Determine the (X, Y) coordinate at the center of the cell enclosing the given text.  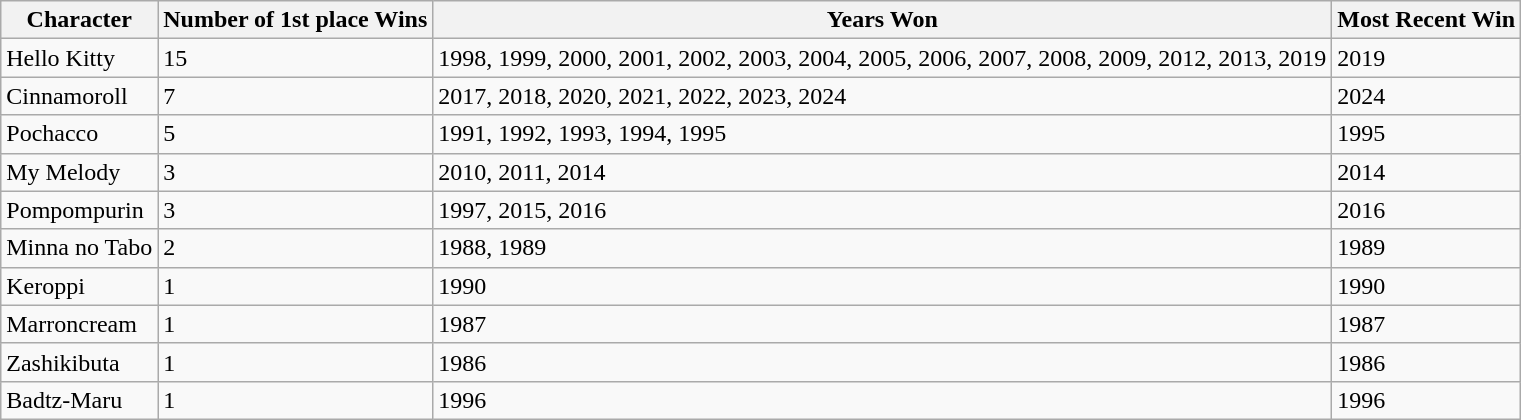
1989 (1426, 248)
Pompompurin (80, 210)
2016 (1426, 210)
Hello Kitty (80, 58)
Years Won (882, 20)
1991, 1992, 1993, 1994, 1995 (882, 134)
Most Recent Win (1426, 20)
Number of 1st place Wins (296, 20)
1998, 1999, 2000, 2001, 2002, 2003, 2004, 2005, 2006, 2007, 2008, 2009, 2012, 2013, 2019 (882, 58)
2014 (1426, 172)
1995 (1426, 134)
Marroncream (80, 324)
7 (296, 96)
1997, 2015, 2016 (882, 210)
Keroppi (80, 286)
Character (80, 20)
My Melody (80, 172)
2024 (1426, 96)
Pochacco (80, 134)
Badtz-Maru (80, 400)
2 (296, 248)
Zashikibuta (80, 362)
2019 (1426, 58)
15 (296, 58)
Minna no Tabo (80, 248)
5 (296, 134)
Cinnamoroll (80, 96)
2017, 2018, 2020, 2021, 2022, 2023, 2024 (882, 96)
2010, 2011, 2014 (882, 172)
1988, 1989 (882, 248)
